Detect which cell encompasses the target text, then output its [X, Y] center coordinate. 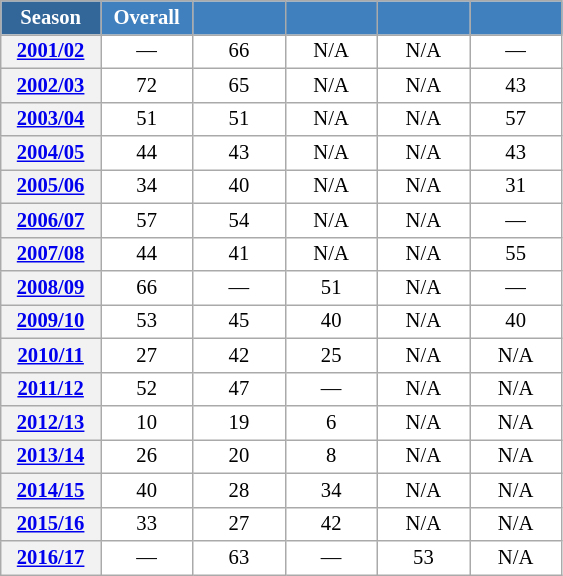
2016/17 [51, 557]
2003/04 [51, 119]
63 [239, 557]
25 [331, 355]
6 [331, 423]
33 [146, 524]
2010/11 [51, 355]
20 [239, 456]
2014/15 [51, 490]
2012/13 [51, 423]
28 [239, 490]
41 [239, 254]
2001/02 [51, 51]
10 [146, 423]
19 [239, 423]
2013/14 [51, 456]
2008/09 [51, 287]
52 [146, 389]
54 [239, 220]
2015/16 [51, 524]
72 [146, 85]
Season [51, 17]
2009/10 [51, 321]
45 [239, 321]
2006/07 [51, 220]
55 [516, 254]
8 [331, 456]
2004/05 [51, 153]
2005/06 [51, 186]
2011/12 [51, 389]
31 [516, 186]
2002/03 [51, 85]
65 [239, 85]
47 [239, 389]
26 [146, 456]
Overall [146, 17]
2007/08 [51, 254]
